Identify which cell holds the provided text, then report its (x, y) central coordinate. 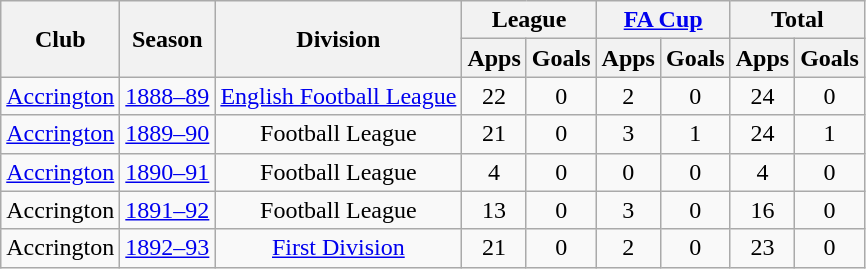
1888–89 (168, 96)
Season (168, 39)
13 (494, 210)
1890–91 (168, 172)
Total (797, 20)
Club (60, 39)
First Division (338, 248)
22 (494, 96)
League (529, 20)
1889–90 (168, 134)
Division (338, 39)
1891–92 (168, 210)
FA Cup (663, 20)
English Football League (338, 96)
1892–93 (168, 248)
16 (762, 210)
23 (762, 248)
